Scan for the cell matching the given text and deliver its [X, Y] coordinate at center. 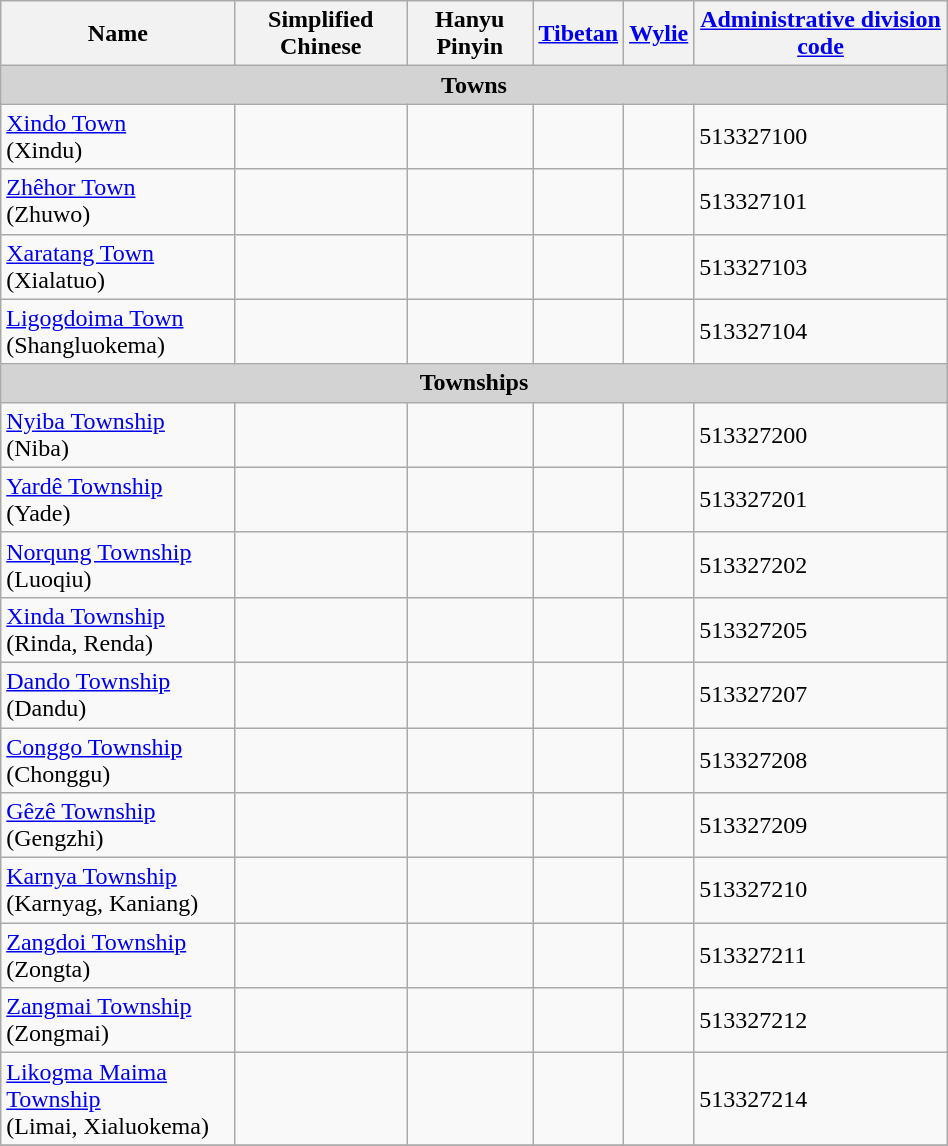
Simplified Chinese [321, 34]
Zangdoi Township(Zongta) [118, 956]
513327214 [820, 1099]
513327104 [820, 332]
Name [118, 34]
Karnya Township(Karnyag, Kaniang) [118, 890]
513327210 [820, 890]
Likogma Maima Township(Limai, Xialuokema) [118, 1099]
513327211 [820, 956]
Norqung Township(Luoqiu) [118, 564]
513327202 [820, 564]
513327207 [820, 694]
Xinda Township(Rinda, Renda) [118, 630]
Wylie [659, 34]
513327205 [820, 630]
Administrative division code [820, 34]
Dando Township(Dandu) [118, 694]
Zhêhor Town(Zhuwo) [118, 202]
Gêzê Township(Gengzhi) [118, 826]
513327208 [820, 760]
Yardê Township(Yade) [118, 500]
Ligogdoima Town(Shangluokema) [118, 332]
Hanyu Pinyin [470, 34]
Zangmai Township(Zongmai) [118, 1020]
Xaratang Town(Xialatuo) [118, 266]
513327201 [820, 500]
513327101 [820, 202]
513327209 [820, 826]
Towns [474, 85]
513327212 [820, 1020]
Townships [474, 383]
Xindo Town(Xindu) [118, 136]
Tibetan [578, 34]
Nyiba Township(Niba) [118, 434]
513327200 [820, 434]
Conggo Township(Chonggu) [118, 760]
513327100 [820, 136]
513327103 [820, 266]
